Return the [x, y] coordinate for the center point of the cell that contains the specified text.  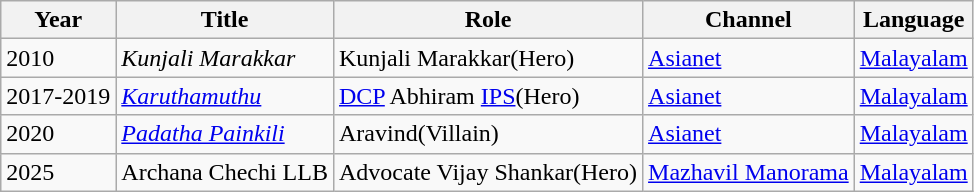
Karuthamuthu [225, 96]
Mazhavil Manorama [749, 172]
Title [225, 20]
Aravind(Villain) [488, 134]
2017-2019 [58, 96]
Role [488, 20]
Kunjali Marakkar(Hero) [488, 58]
2010 [58, 58]
Kunjali Marakkar [225, 58]
2020 [58, 134]
Channel [749, 20]
2025 [58, 172]
Advocate Vijay Shankar(Hero) [488, 172]
DCP Abhiram IPS(Hero) [488, 96]
Padatha Painkili [225, 134]
Archana Chechi LLB [225, 172]
Year [58, 20]
Language [914, 20]
